Detect which cell encompasses the target text, then output its [x, y] center coordinate. 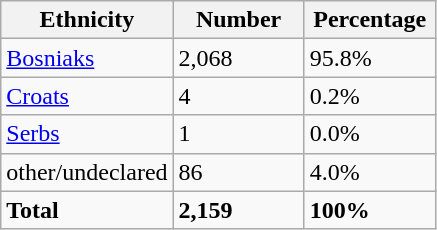
Croats [87, 96]
2,068 [238, 58]
Number [238, 20]
Bosniaks [87, 58]
1 [238, 134]
Serbs [87, 134]
95.8% [370, 58]
0.0% [370, 134]
86 [238, 172]
Ethnicity [87, 20]
Percentage [370, 20]
4 [238, 96]
0.2% [370, 96]
Total [87, 210]
100% [370, 210]
4.0% [370, 172]
2,159 [238, 210]
other/undeclared [87, 172]
